Scan for the cell matching the given text and deliver its [X, Y] coordinate at center. 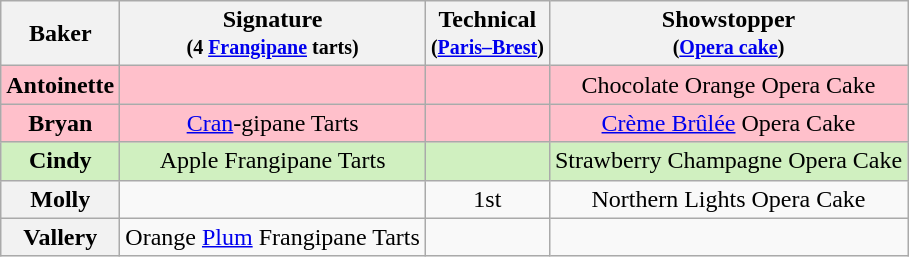
Showstopper(Opera cake) [728, 34]
Chocolate Orange Opera Cake [728, 85]
Baker [60, 34]
Cindy [60, 161]
Signature(4 Frangipane tarts) [273, 34]
Vallery [60, 237]
Apple Frangipane Tarts [273, 161]
Cran-gipane Tarts [273, 123]
Strawberry Champagne Opera Cake [728, 161]
Bryan [60, 123]
Antoinette [60, 85]
Molly [60, 199]
Orange Plum Frangipane Tarts [273, 237]
Crème Brûlée Opera Cake [728, 123]
1st [487, 199]
Northern Lights Opera Cake [728, 199]
Technical(Paris–Brest) [487, 34]
